Return [X, Y] of the center of cell containing provided text 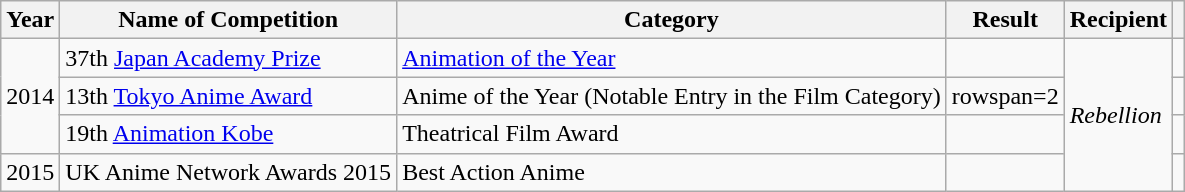
19th Animation Kobe [228, 134]
Category [672, 20]
Animation of the Year [672, 58]
Rebellion [1118, 115]
Year [30, 20]
Anime of the Year (Notable Entry in the Film Category) [672, 96]
37th Japan Academy Prize [228, 58]
Result [1005, 20]
Best Action Anime [672, 172]
2015 [30, 172]
UK Anime Network Awards 2015 [228, 172]
rowspan=2 [1005, 96]
Recipient [1118, 20]
Name of Competition [228, 20]
2014 [30, 96]
Theatrical Film Award [672, 134]
13th Tokyo Anime Award [228, 96]
